For the text-containing cell, return its midpoint in [x, y] coordinate format. 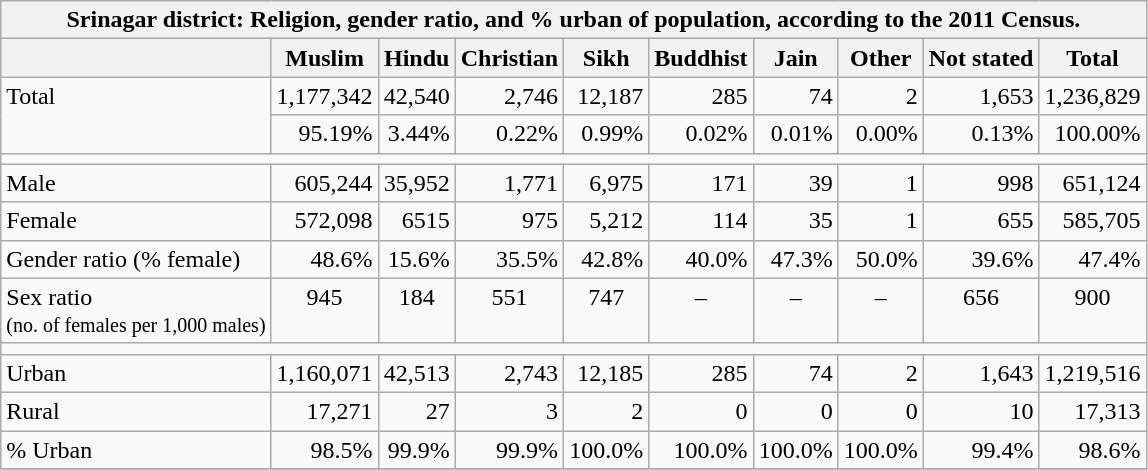
17,313 [1092, 411]
0.13% [981, 134]
0.01% [796, 134]
551 [509, 310]
Sex ratio (no. of females per 1,000 males) [136, 310]
6515 [416, 221]
1,219,516 [1092, 373]
2,743 [509, 373]
47.3% [796, 259]
12,187 [606, 96]
Buddhist [701, 58]
114 [701, 221]
35 [796, 221]
100.00% [1092, 134]
42.8% [606, 259]
Muslim [324, 58]
0.00% [880, 134]
50.0% [880, 259]
3.44% [416, 134]
42,513 [416, 373]
15.6% [416, 259]
10 [981, 411]
39.6% [981, 259]
3 [509, 411]
900 [1092, 310]
Hindu [416, 58]
6,975 [606, 183]
48.6% [324, 259]
585,705 [1092, 221]
98.6% [1092, 449]
42,540 [416, 96]
572,098 [324, 221]
12,185 [606, 373]
95.19% [324, 134]
Male [136, 183]
39 [796, 183]
99.4% [981, 449]
47.4% [1092, 259]
655 [981, 221]
98.5% [324, 449]
184 [416, 310]
1,771 [509, 183]
27 [416, 411]
747 [606, 310]
Rural [136, 411]
5,212 [606, 221]
998 [981, 183]
0.22% [509, 134]
0.02% [701, 134]
2,746 [509, 96]
35.5% [509, 259]
945 [324, 310]
1,160,071 [324, 373]
1,177,342 [324, 96]
Female [136, 221]
656 [981, 310]
1,653 [981, 96]
Other [880, 58]
Srinagar district: Religion, gender ratio, and % urban of population, according to the 2011 Census. [574, 20]
975 [509, 221]
1,643 [981, 373]
651,124 [1092, 183]
Sikh [606, 58]
40.0% [701, 259]
% Urban [136, 449]
0.99% [606, 134]
605,244 [324, 183]
Not stated [981, 58]
171 [701, 183]
Gender ratio (% female) [136, 259]
Urban [136, 373]
35,952 [416, 183]
Christian [509, 58]
17,271 [324, 411]
Jain [796, 58]
1,236,829 [1092, 96]
